Locate the cell with the specified text and output its [X, Y] center coordinate. 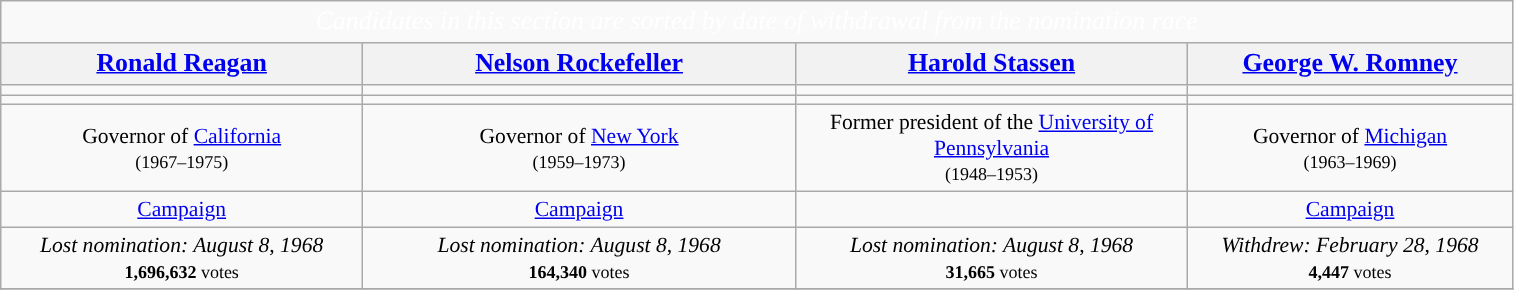
Governor of Michigan(1963–1969) [1350, 148]
Lost nomination: August 8, 1968164,340 votes [580, 258]
Lost nomination: August 8, 196831,665 votes [992, 258]
Lost nomination: August 8, 19681,696,632 votes [182, 258]
Withdrew: February 28, 19684,447 votes [1350, 258]
Governor of New York(1959–1973) [580, 148]
Ronald Reagan [182, 64]
Nelson Rockefeller [580, 64]
Governor of California(1967–1975) [182, 148]
Candidates in this section are sorted by date of withdrawal from the nomination race [757, 22]
Former president of the University of Pennsylvania(1948–1953) [992, 148]
George W. Romney [1350, 64]
Harold Stassen [992, 64]
